Detect which cell encompasses the target text, then output its [X, Y] center coordinate. 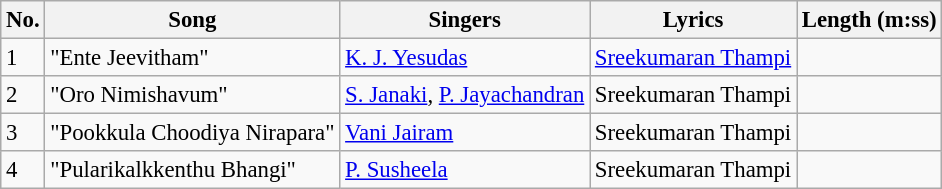
Length (m:ss) [868, 20]
3 [23, 133]
S. Janaki, P. Jayachandran [465, 95]
Singers [465, 20]
"Pularikalkkenthu Bhangi" [192, 170]
"Ente Jeevitham" [192, 58]
"Pookkula Choodiya Nirapara" [192, 133]
Vani Jairam [465, 133]
1 [23, 58]
P. Susheela [465, 170]
No. [23, 20]
2 [23, 95]
"Oro Nimishavum" [192, 95]
Song [192, 20]
K. J. Yesudas [465, 58]
Lyrics [694, 20]
4 [23, 170]
